Scan for the cell matching the given text and deliver its [x, y] coordinate at center. 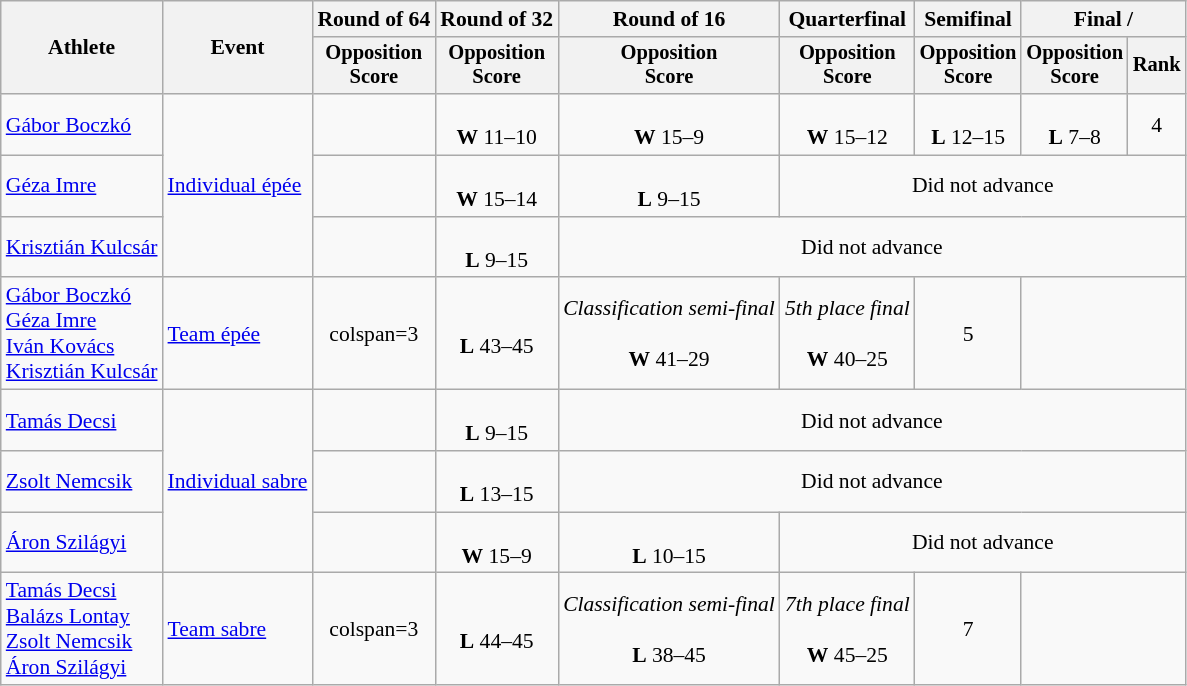
7th place finalW 45–25 [848, 629]
Rank [1157, 66]
Team sabre [238, 629]
Krisztián Kulcsár [82, 248]
Áron Szilágyi [82, 542]
Event [238, 48]
W 11–10 [496, 124]
Round of 16 [669, 19]
L 13–15 [496, 482]
Round of 64 [374, 19]
Gábor Boczkó [82, 124]
Gábor BoczkóGéza ImreIván KovácsKrisztián Kulcsár [82, 334]
Zsolt Nemcsik [82, 482]
Athlete [82, 48]
W 15–14 [496, 186]
Individual sabre [238, 482]
5 [968, 334]
Tamás DecsiBalázs LontayZsolt NemcsikÁron Szilágyi [82, 629]
Géza Imre [82, 186]
Final / [1103, 19]
L 44–45 [496, 629]
Classification semi-final W 41–29 [669, 334]
Team épée [238, 334]
L 10–15 [669, 542]
L 12–15 [968, 124]
W 15–12 [848, 124]
L 7–8 [1074, 124]
Round of 32 [496, 19]
4 [1157, 124]
Quarterfinal [848, 19]
L 43–45 [496, 334]
Tamás Decsi [82, 420]
Individual épée [238, 186]
7 [968, 629]
Classification semi-finalL 38–45 [669, 629]
5th place final W 40–25 [848, 334]
Semifinal [968, 19]
